Identify which cell holds the provided text, then report its (X, Y) central coordinate. 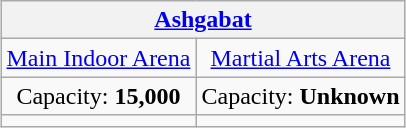
Capacity: 15,000 (98, 96)
Martial Arts Arena (300, 58)
Main Indoor Arena (98, 58)
Ashgabat (203, 20)
Capacity: Unknown (300, 96)
